Output the (x, y) coordinate of the center of the cell containing the given text.  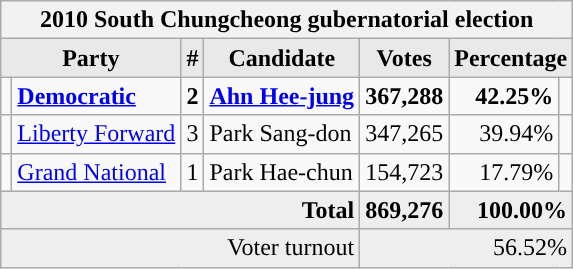
Voter turnout (180, 248)
56.52% (466, 248)
1 (192, 172)
39.94% (504, 134)
Ahn Hee-jung (282, 96)
Park Sang-don (282, 134)
# (192, 58)
100.00% (511, 210)
Candidate (282, 58)
Democratic (96, 96)
2010 South Chungcheong gubernatorial election (287, 20)
Liberty Forward (96, 134)
367,288 (404, 96)
2 (192, 96)
3 (192, 134)
Percentage (511, 58)
154,723 (404, 172)
869,276 (404, 210)
42.25% (504, 96)
Grand National (96, 172)
347,265 (404, 134)
Park Hae-chun (282, 172)
Party (91, 58)
17.79% (504, 172)
Votes (404, 58)
Total (180, 210)
